Find where the given text appears and provide that cell's center as [x, y] coordinate. 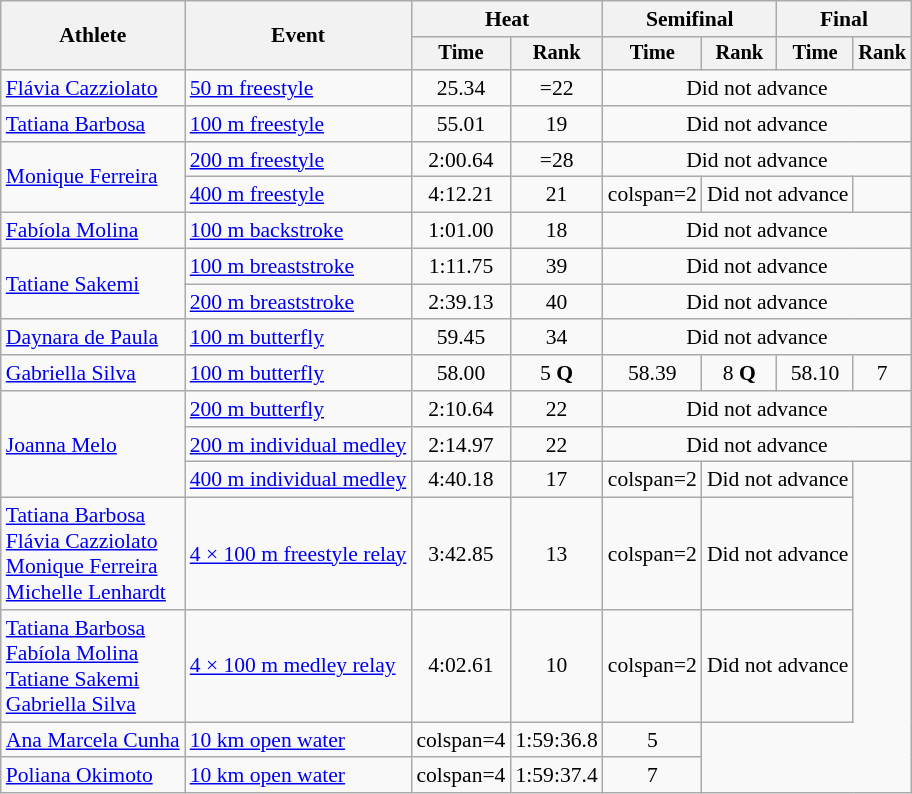
Semifinal [690, 19]
58.00 [460, 373]
4:12.21 [460, 195]
39 [556, 267]
400 m individual medley [298, 480]
1:11.75 [460, 267]
40 [556, 302]
Tatiana Barbosa [93, 124]
25.34 [460, 88]
4 × 100 m medley relay [298, 666]
55.01 [460, 124]
400 m freestyle [298, 195]
1:01.00 [460, 231]
58.39 [652, 373]
100 m breaststroke [298, 267]
4:02.61 [460, 666]
2:14.97 [460, 445]
4:40.18 [460, 480]
3:42.85 [460, 554]
17 [556, 480]
Athlete [93, 36]
18 [556, 231]
Gabriella Silva [93, 373]
19 [556, 124]
200 m individual medley [298, 445]
59.45 [460, 338]
Event [298, 36]
2:39.13 [460, 302]
13 [556, 554]
2:00.64 [460, 160]
4 × 100 m freestyle relay [298, 554]
=22 [556, 88]
8 Q [740, 373]
10 [556, 666]
5 [652, 740]
200 m breaststroke [298, 302]
Tatiana BarbosaFlávia CazziolatoMonique FerreiraMichelle Lenhardt [93, 554]
58.10 [816, 373]
200 m freestyle [298, 160]
Monique Ferreira [93, 178]
21 [556, 195]
Daynara de Paula [93, 338]
100 m freestyle [298, 124]
Final [844, 19]
5 Q [556, 373]
Flávia Cazziolato [93, 88]
200 m butterfly [298, 409]
Heat [506, 19]
100 m backstroke [298, 231]
Ana Marcela Cunha [93, 740]
1:59:37.4 [556, 776]
Joanna Melo [93, 444]
34 [556, 338]
=28 [556, 160]
Tatiana BarbosaFabíola MolinaTatiane SakemiGabriella Silva [93, 666]
Poliana Okimoto [93, 776]
Tatiane Sakemi [93, 284]
1:59:36.8 [556, 740]
2:10.64 [460, 409]
Fabíola Molina [93, 231]
50 m freestyle [298, 88]
